Locate the cell with the specified text and output its [X, Y] center coordinate. 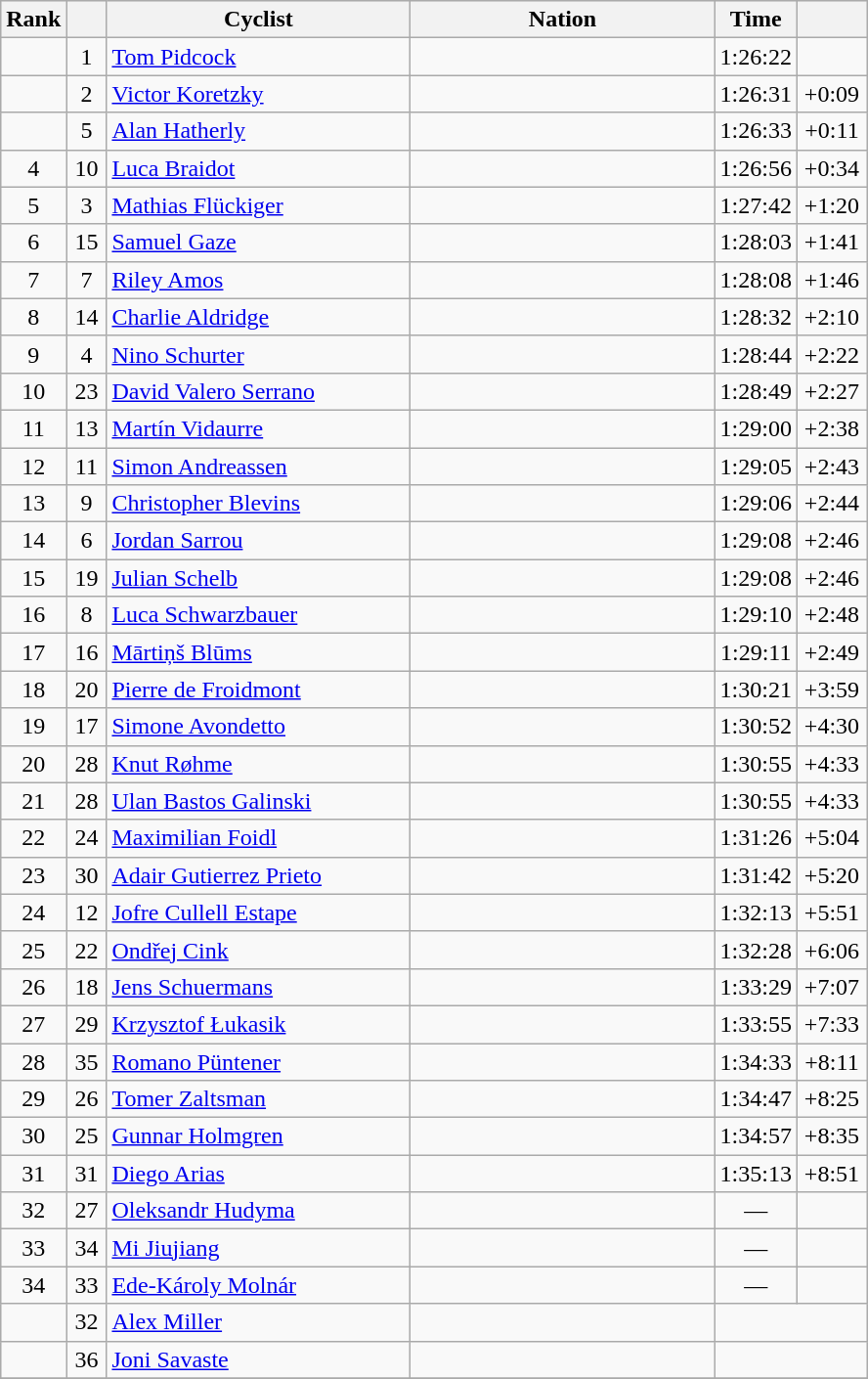
Ulan Bastos Galinski [258, 801]
1:32:28 [756, 950]
1:29:05 [756, 467]
1:34:57 [756, 1136]
1:26:56 [756, 168]
Rank [33, 20]
1:35:13 [756, 1174]
Krzysztof Łukasik [258, 1024]
+8:11 [831, 1061]
Samuel Gaze [258, 243]
+1:20 [831, 205]
1:26:22 [756, 57]
+3:59 [831, 689]
Gunnar Holmgren [258, 1136]
+0:09 [831, 94]
David Valero Serrano [258, 391]
+0:11 [831, 131]
1:29:10 [756, 615]
Alex Miller [258, 1322]
+2:49 [831, 652]
Ede-Károly Molnár [258, 1285]
+7:33 [831, 1024]
1:28:32 [756, 317]
+2:48 [831, 615]
1:34:47 [756, 1099]
+7:07 [831, 987]
Maximilian Foidl [258, 838]
2 [86, 94]
+0:34 [831, 168]
Christopher Blevins [258, 504]
+2:38 [831, 428]
1:27:42 [756, 205]
Victor Koretzky [258, 94]
+5:20 [831, 875]
1:34:33 [756, 1061]
1:29:11 [756, 652]
Jordan Sarrou [258, 541]
+5:04 [831, 838]
Ondřej Cink [258, 950]
Nation [563, 20]
Mathias Flückiger [258, 205]
+2:43 [831, 467]
+2:27 [831, 391]
+2:22 [831, 354]
21 [33, 801]
1:28:08 [756, 280]
Luca Schwarzbauer [258, 615]
Pierre de Froidmont [258, 689]
Mi Jiujiang [258, 1248]
+8:35 [831, 1136]
Knut Røhme [258, 764]
Romano Püntener [258, 1061]
1:32:13 [756, 912]
1:28:03 [756, 243]
1:26:31 [756, 94]
1:28:44 [756, 354]
Simon Andreassen [258, 467]
Jofre Cullell Estape [258, 912]
1:31:42 [756, 875]
Cyclist [258, 20]
35 [86, 1061]
+4:30 [831, 727]
+2:10 [831, 317]
+8:51 [831, 1174]
Mārtiņš Blūms [258, 652]
1:30:52 [756, 727]
1:29:06 [756, 504]
1:31:26 [756, 838]
Simone Avondetto [258, 727]
Tom Pidcock [258, 57]
Time [756, 20]
Martín Vidaurre [258, 428]
+6:06 [831, 950]
+8:25 [831, 1099]
Adair Gutierrez Prieto [258, 875]
1:29:00 [756, 428]
1 [86, 57]
Diego Arias [258, 1174]
Charlie Aldridge [258, 317]
1:33:55 [756, 1024]
Alan Hatherly [258, 131]
Tomer Zaltsman [258, 1099]
1:30:21 [756, 689]
+1:41 [831, 243]
36 [86, 1359]
Oleksandr Hudyma [258, 1211]
Nino Schurter [258, 354]
1:33:29 [756, 987]
1:28:49 [756, 391]
+1:46 [831, 280]
1:26:33 [756, 131]
Jens Schuermans [258, 987]
+2:44 [831, 504]
+5:51 [831, 912]
Julian Schelb [258, 578]
Luca Braidot [258, 168]
Joni Savaste [258, 1359]
3 [86, 205]
Riley Amos [258, 280]
